Output the (X, Y) coordinate of the center of the cell containing the given text.  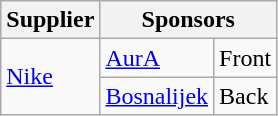
Back (246, 96)
Nike (50, 77)
AurA (157, 58)
Supplier (50, 20)
Bosnalijek (157, 96)
Sponsors (188, 20)
Front (246, 58)
